Return the [x, y] coordinate for the center point of the cell that contains the specified text.  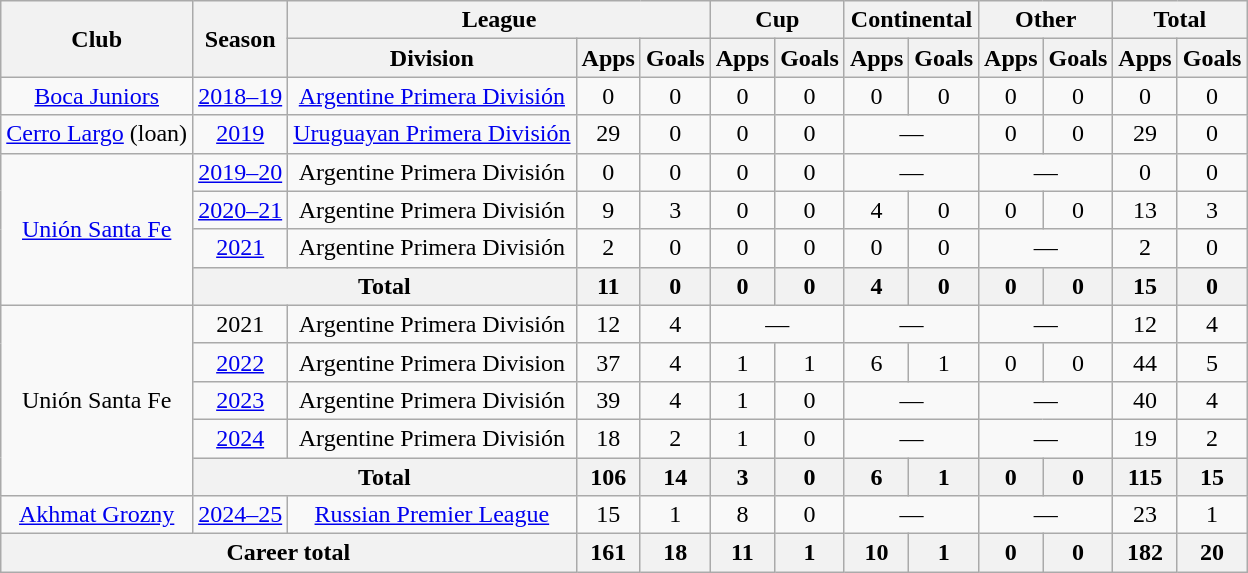
9 [608, 210]
20 [1212, 553]
23 [1145, 515]
League [500, 20]
2019 [240, 134]
39 [608, 400]
Cerro Largo (loan) [97, 134]
10 [876, 553]
2024–25 [240, 515]
Other [1046, 20]
161 [608, 553]
Continental [911, 20]
Career total [288, 553]
Club [97, 39]
Russian Premier League [432, 515]
2022 [240, 362]
13 [1145, 210]
106 [608, 477]
Uruguayan Primera División [432, 134]
14 [675, 477]
5 [1212, 362]
Cup [777, 20]
Argentine Primera Division [432, 362]
Boca Juniors [97, 96]
40 [1145, 400]
2023 [240, 400]
Division [432, 58]
Akhmat Grozny [97, 515]
2020–21 [240, 210]
182 [1145, 553]
2024 [240, 438]
2018–19 [240, 96]
19 [1145, 438]
2019–20 [240, 172]
Season [240, 39]
44 [1145, 362]
37 [608, 362]
115 [1145, 477]
8 [742, 515]
